Search for the cell housing the specified text and yield its [X, Y] center coordinate. 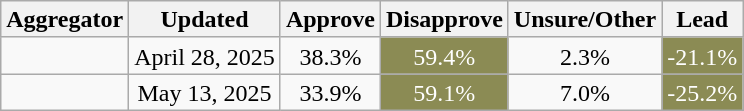
38.3% [330, 56]
-25.2% [702, 92]
-21.1% [702, 56]
7.0% [584, 92]
Unsure/Other [584, 20]
33.9% [330, 92]
May 13, 2025 [205, 92]
April 28, 2025 [205, 56]
Updated [205, 20]
2.3% [584, 56]
Lead [702, 20]
Aggregator [65, 20]
59.4% [444, 56]
Disapprove [444, 20]
59.1% [444, 92]
Approve [330, 20]
